Locate the cell with the specified text and output its [x, y] center coordinate. 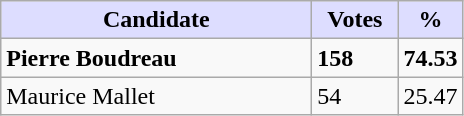
Votes [355, 20]
% [430, 20]
Maurice Mallet [156, 96]
25.47 [430, 96]
Candidate [156, 20]
158 [355, 58]
54 [355, 96]
Pierre Boudreau [156, 58]
74.53 [430, 58]
